Return (X, Y) of the center of cell containing provided text 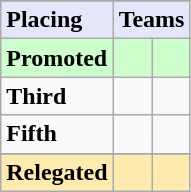
Promoted (57, 58)
Fifth (57, 134)
Teams (152, 20)
Third (57, 96)
Relegated (57, 172)
Placing (57, 20)
